Search for the cell housing the specified text and yield its [x, y] center coordinate. 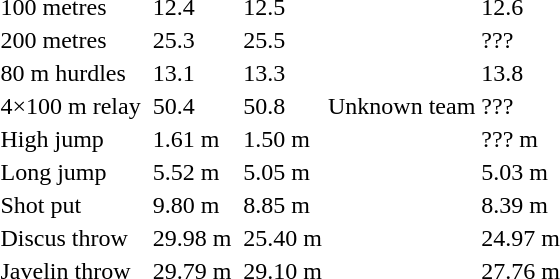
5.05 m [283, 172]
8.85 m [283, 205]
50.4 [192, 106]
13.3 [283, 73]
1.61 m [192, 139]
25.40 m [283, 238]
9.80 m [192, 205]
29.98 m [192, 238]
5.52 m [192, 172]
13.1 [192, 73]
25.5 [283, 40]
50.8 [283, 106]
25.3 [192, 40]
1.50 m [283, 139]
Unknown team [402, 106]
